Determine the (X, Y) coordinate at the center of the cell enclosing the given text.  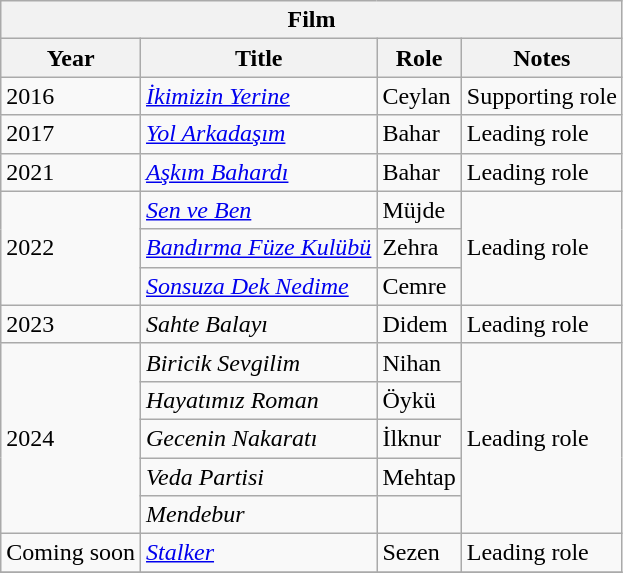
Hayatımız Roman (259, 400)
Müjde (419, 210)
Sen ve Ben (259, 210)
İlknur (419, 438)
2021 (71, 172)
Year (71, 58)
Bandırma Füze Kulübü (259, 248)
Supporting role (542, 96)
Role (419, 58)
Sonsuza Dek Nedime (259, 286)
Title (259, 58)
2017 (71, 134)
2024 (71, 438)
Öykü (419, 400)
Zehra (419, 248)
Mehtap (419, 477)
Veda Partisi (259, 477)
Coming soon (71, 553)
Sezen (419, 553)
Sahte Balayı (259, 324)
2016 (71, 96)
Notes (542, 58)
Stalker (259, 553)
Nihan (419, 362)
Gecenin Nakaratı (259, 438)
2022 (71, 248)
Mendebur (259, 515)
Film (312, 20)
Aşkım Bahardı (259, 172)
Biricik Sevgilim (259, 362)
Ceylan (419, 96)
Cemre (419, 286)
Yol Arkadaşım (259, 134)
İkimizin Yerine (259, 96)
2023 (71, 324)
Didem (419, 324)
